For the text-containing cell, return its midpoint in (X, Y) coordinate format. 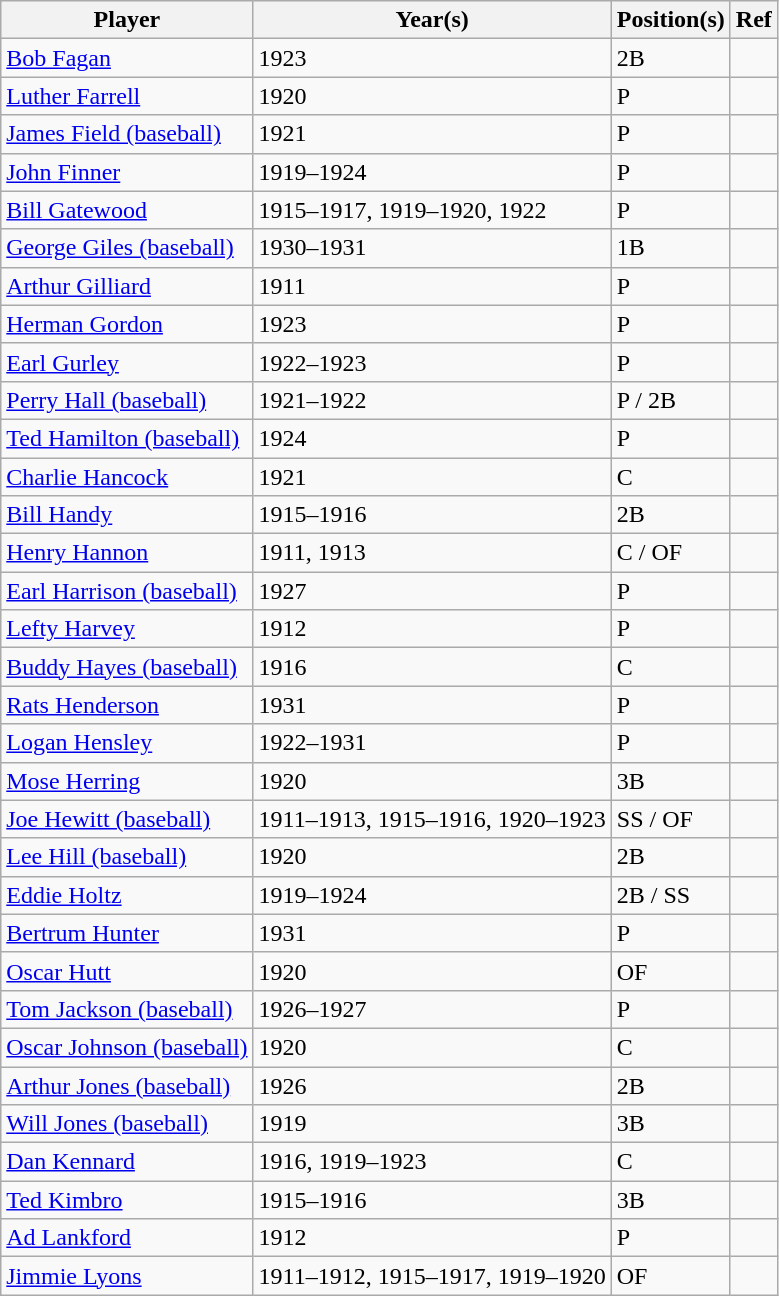
Ad Lankford (127, 1238)
1911 (432, 286)
Bill Gatewood (127, 210)
Arthur Gilliard (127, 286)
Ref (754, 20)
Henry Hannon (127, 553)
1919 (432, 1124)
C / OF (670, 553)
Earl Harrison (baseball) (127, 591)
1B (670, 248)
Joe Hewitt (baseball) (127, 819)
1911, 1913 (432, 553)
Eddie Holtz (127, 895)
Year(s) (432, 20)
James Field (baseball) (127, 134)
1926–1927 (432, 1009)
1916, 1919–1923 (432, 1162)
1911–1912, 1915–1917, 1919–1920 (432, 1276)
1926 (432, 1085)
P / 2B (670, 400)
Charlie Hancock (127, 477)
Bertrum Hunter (127, 933)
1911–1913, 1915–1916, 1920–1923 (432, 819)
1922–1923 (432, 362)
Oscar Johnson (baseball) (127, 1047)
1916 (432, 667)
Jimmie Lyons (127, 1276)
Lefty Harvey (127, 629)
Luther Farrell (127, 96)
1922–1931 (432, 743)
Bob Fagan (127, 58)
1915–1917, 1919–1920, 1922 (432, 210)
1924 (432, 438)
1927 (432, 591)
Buddy Hayes (baseball) (127, 667)
Oscar Hutt (127, 971)
Logan Hensley (127, 743)
Ted Kimbro (127, 1200)
Arthur Jones (baseball) (127, 1085)
Player (127, 20)
1921–1922 (432, 400)
Dan Kennard (127, 1162)
1930–1931 (432, 248)
Lee Hill (baseball) (127, 857)
Earl Gurley (127, 362)
Position(s) (670, 20)
Rats Henderson (127, 705)
George Giles (baseball) (127, 248)
Perry Hall (baseball) (127, 400)
Mose Herring (127, 781)
Tom Jackson (baseball) (127, 1009)
SS / OF (670, 819)
Ted Hamilton (baseball) (127, 438)
Herman Gordon (127, 324)
Will Jones (baseball) (127, 1124)
Bill Handy (127, 515)
2B / SS (670, 895)
John Finner (127, 172)
